Output the [X, Y] coordinate of the center of the cell containing the given text.  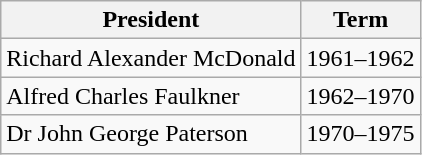
Richard Alexander McDonald [151, 58]
1970–1975 [360, 134]
President [151, 20]
1961–1962 [360, 58]
Alfred Charles Faulkner [151, 96]
Dr John George Paterson [151, 134]
1962–1970 [360, 96]
Term [360, 20]
